Find where the given text appears and provide that cell's center as (x, y) coordinate. 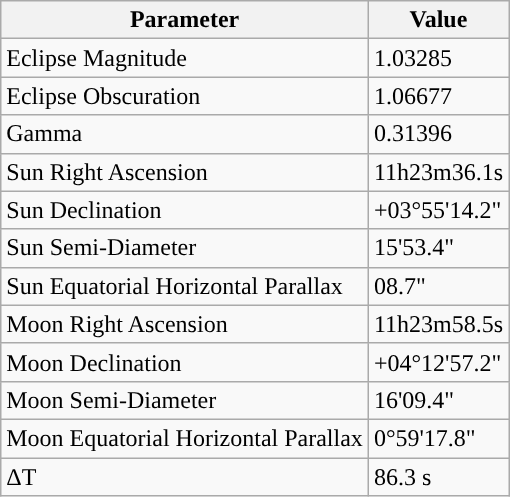
Moon Semi-Diameter (185, 400)
15'53.4" (438, 248)
Sun Right Ascension (185, 172)
Eclipse Magnitude (185, 58)
ΔT (185, 477)
+04°12'57.2" (438, 362)
08.7" (438, 286)
Sun Declination (185, 210)
Value (438, 20)
0°59'17.8" (438, 438)
Moon Equatorial Horizontal Parallax (185, 438)
16'09.4" (438, 400)
1.03285 (438, 58)
Gamma (185, 134)
0.31396 (438, 134)
Moon Declination (185, 362)
Sun Semi-Diameter (185, 248)
Moon Right Ascension (185, 324)
11h23m36.1s (438, 172)
+03°55'14.2" (438, 210)
Eclipse Obscuration (185, 96)
11h23m58.5s (438, 324)
Sun Equatorial Horizontal Parallax (185, 286)
86.3 s (438, 477)
Parameter (185, 20)
1.06677 (438, 96)
